Capture the cell that displays the provided text and extract its (x, y) central coordinate. 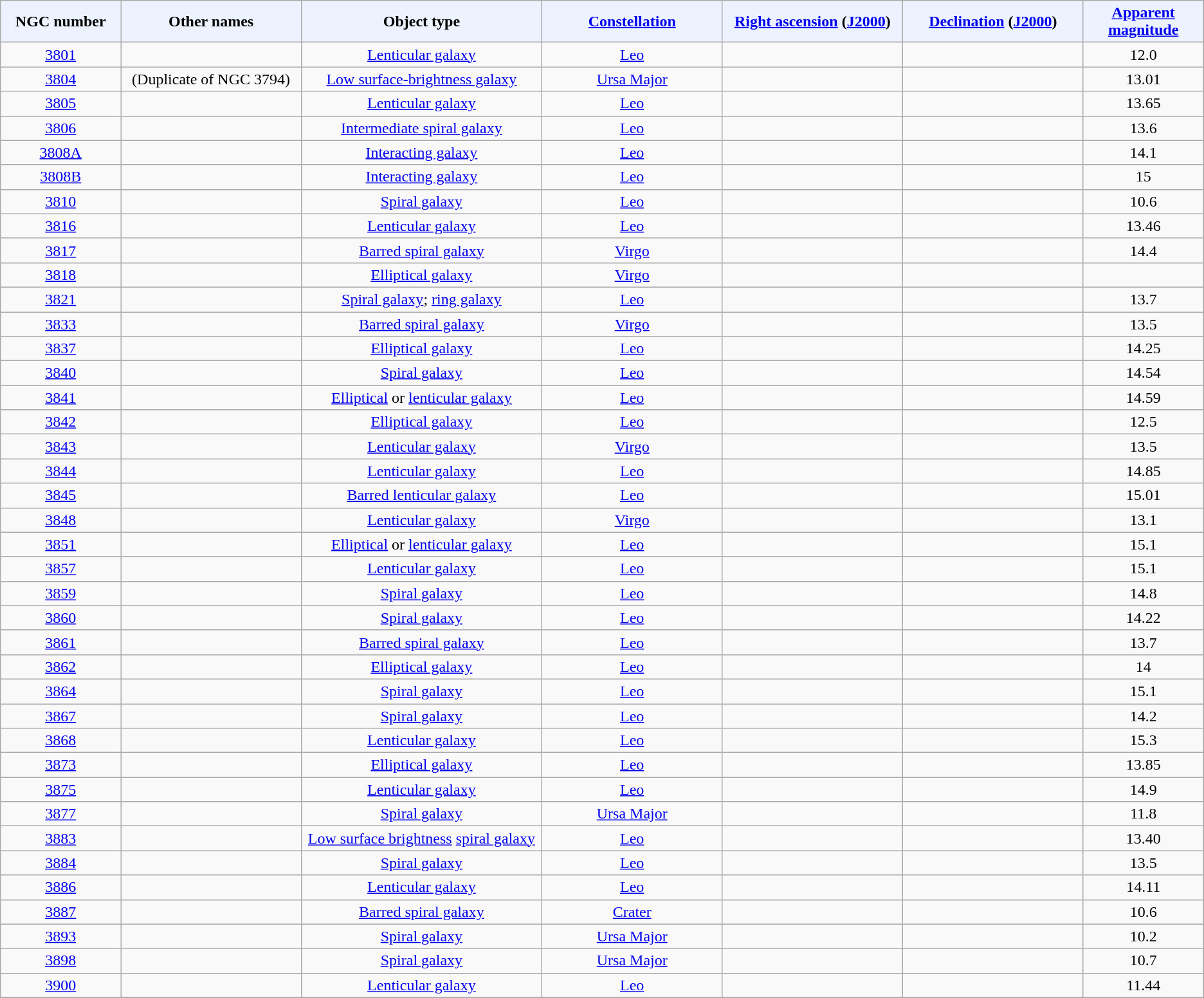
3875 (60, 790)
3841 (60, 398)
3842 (60, 422)
14.85 (1144, 471)
Right ascension (J2000) (813, 22)
3821 (60, 299)
3833 (60, 324)
3801 (60, 55)
3816 (60, 226)
3837 (60, 349)
13.1 (1144, 520)
11.8 (1144, 814)
Barred lenticular galaxy (421, 495)
3845 (60, 495)
3843 (60, 447)
3883 (60, 838)
14.8 (1144, 593)
3840 (60, 373)
3884 (60, 863)
10.2 (1144, 936)
14.11 (1144, 887)
10.7 (1144, 961)
15 (1144, 177)
3864 (60, 691)
(Duplicate of NGC 3794) (211, 79)
3898 (60, 961)
13.6 (1144, 128)
3818 (60, 275)
3868 (60, 741)
3806 (60, 128)
Low surface-brightness galaxy (421, 79)
12.5 (1144, 422)
NGC number (60, 22)
3817 (60, 250)
14.4 (1144, 250)
3804 (60, 79)
14.2 (1144, 716)
14.59 (1144, 398)
14 (1144, 667)
3810 (60, 201)
Low surface brightness spiral galaxy (421, 838)
13.46 (1144, 226)
Spiral galaxy; ring galaxy (421, 299)
13.65 (1144, 104)
13.40 (1144, 838)
14.9 (1144, 790)
3851 (60, 544)
15.3 (1144, 741)
3877 (60, 814)
3893 (60, 936)
3857 (60, 569)
3861 (60, 642)
3859 (60, 593)
Object type (421, 22)
3862 (60, 667)
Intermediate spiral galaxy (421, 128)
13.01 (1144, 79)
3900 (60, 985)
14.22 (1144, 618)
Other names (211, 22)
3808B (60, 177)
Crater (632, 912)
3860 (60, 618)
15.01 (1144, 495)
12.0 (1144, 55)
3867 (60, 716)
14.25 (1144, 349)
14.1 (1144, 152)
3844 (60, 471)
Apparent magnitude (1144, 22)
3805 (60, 104)
3808A (60, 152)
Constellation (632, 22)
3887 (60, 912)
14.54 (1144, 373)
3848 (60, 520)
13.85 (1144, 765)
11.44 (1144, 985)
3886 (60, 887)
Declination (J2000) (993, 22)
3873 (60, 765)
